Return [X, Y] of the center of cell containing provided text 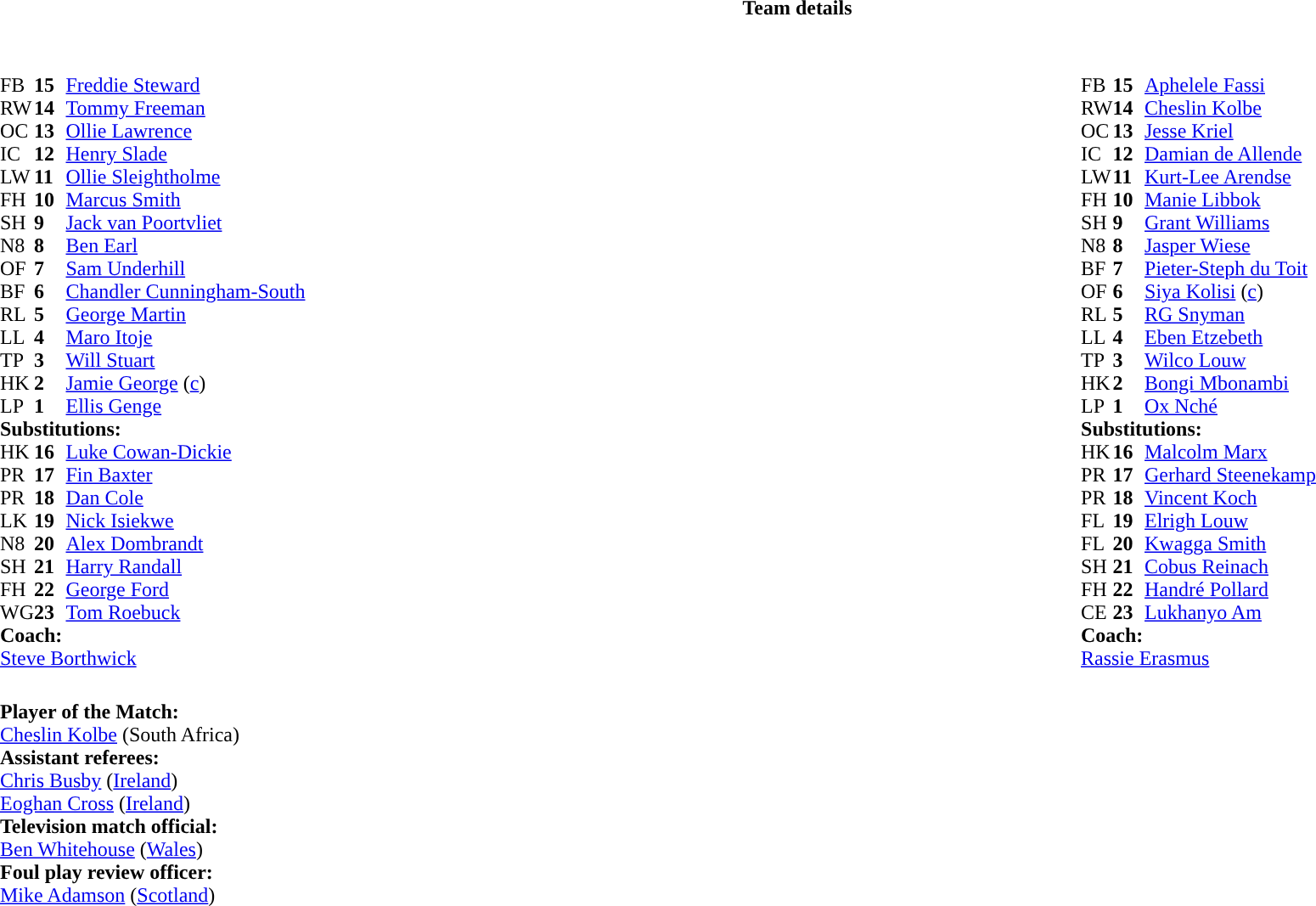
Will Stuart [185, 360]
Rassie Erasmus [1199, 659]
Marcus Smith [185, 200]
Dan Cole [185, 498]
Damian de Allende [1230, 155]
Steve Borthwick [153, 659]
Jesse Kriel [1230, 131]
George Martin [185, 314]
Kwagga Smith [1230, 543]
WG [17, 613]
Aphelele Fassi [1230, 85]
Jasper Wiese [1230, 246]
Chandler Cunningham-South [185, 292]
Vincent Koch [1230, 498]
Eben Etzebeth [1230, 338]
LK [17, 521]
Ox Nché [1230, 406]
Nick Isiekwe [185, 521]
Jack van Poortvliet [185, 222]
Elrigh Louw [1230, 521]
Lukhanyo Am [1230, 613]
Ben Earl [185, 246]
CE [1097, 613]
Fin Baxter [185, 476]
Manie Libbok [1230, 200]
Ollie Lawrence [185, 131]
Gerhard Steenekamp [1230, 476]
Ollie Sleightholme [185, 177]
Grant Williams [1230, 222]
Malcolm Marx [1230, 452]
Sam Underhill [185, 268]
Cobus Reinach [1230, 567]
Henry Slade [185, 155]
Tom Roebuck [185, 613]
RG Snyman [1230, 314]
Kurt-Lee Arendse [1230, 177]
Harry Randall [185, 567]
Handré Pollard [1230, 589]
George Ford [185, 589]
Wilco Louw [1230, 360]
Pieter-Steph du Toit [1230, 268]
Freddie Steward [185, 85]
Luke Cowan-Dickie [185, 452]
Tommy Freeman [185, 109]
Siya Kolisi (c) [1230, 292]
Bongi Mbonambi [1230, 384]
Jamie George (c) [185, 384]
Cheslin Kolbe [1230, 109]
Maro Itoje [185, 338]
Alex Dombrandt [185, 543]
Ellis Genge [185, 406]
